Search for the cell housing the specified text and yield its [x, y] center coordinate. 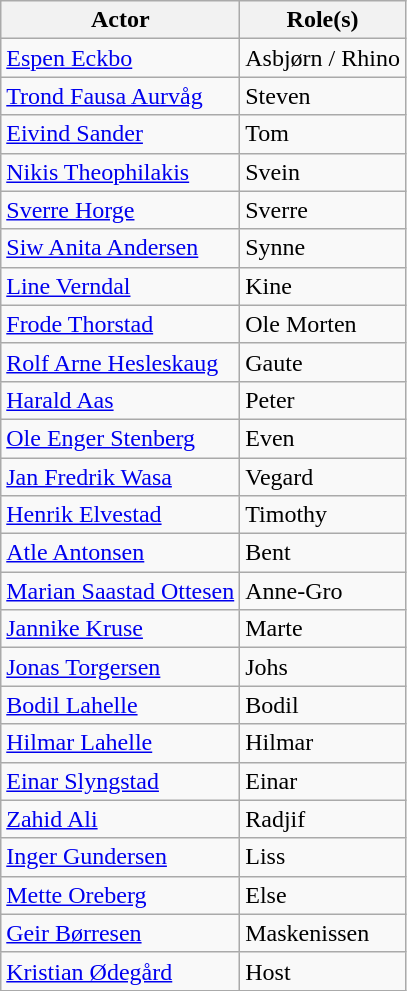
Sverre Horge [120, 210]
Timothy [323, 515]
Line Verndal [120, 286]
Johs [323, 667]
Even [323, 438]
Jan Fredrik Wasa [120, 477]
Actor [120, 20]
Steven [323, 96]
Radjif [323, 819]
Atle Antonsen [120, 553]
Harald Aas [120, 400]
Peter [323, 400]
Svein [323, 172]
Hilmar Lahelle [120, 743]
Einar [323, 781]
Marian Saastad Ottesen [120, 591]
Trond Fausa Aurvåg [120, 96]
Hilmar [323, 743]
Siw Anita Andersen [120, 248]
Anne-Gro [323, 591]
Tom [323, 134]
Eivind Sander [120, 134]
Geir Børresen [120, 933]
Marte [323, 629]
Role(s) [323, 20]
Mette Oreberg [120, 895]
Asbjørn / Rhino [323, 58]
Zahid Ali [120, 819]
Jannike Kruse [120, 629]
Espen Eckbo [120, 58]
Kristian Ødegård [120, 971]
Else [323, 895]
Host [323, 971]
Henrik Elvestad [120, 515]
Bodil Lahelle [120, 705]
Sverre [323, 210]
Inger Gundersen [120, 857]
Bent [323, 553]
Maskenissen [323, 933]
Ole Morten [323, 324]
Synne [323, 248]
Frode Thorstad [120, 324]
Jonas Torgersen [120, 667]
Ole Enger Stenberg [120, 438]
Vegard [323, 477]
Bodil [323, 705]
Kine [323, 286]
Einar Slyngstad [120, 781]
Nikis Theophilakis [120, 172]
Liss [323, 857]
Rolf Arne Hesleskaug [120, 362]
Gaute [323, 362]
